For the text-containing cell, return its midpoint in (X, Y) coordinate format. 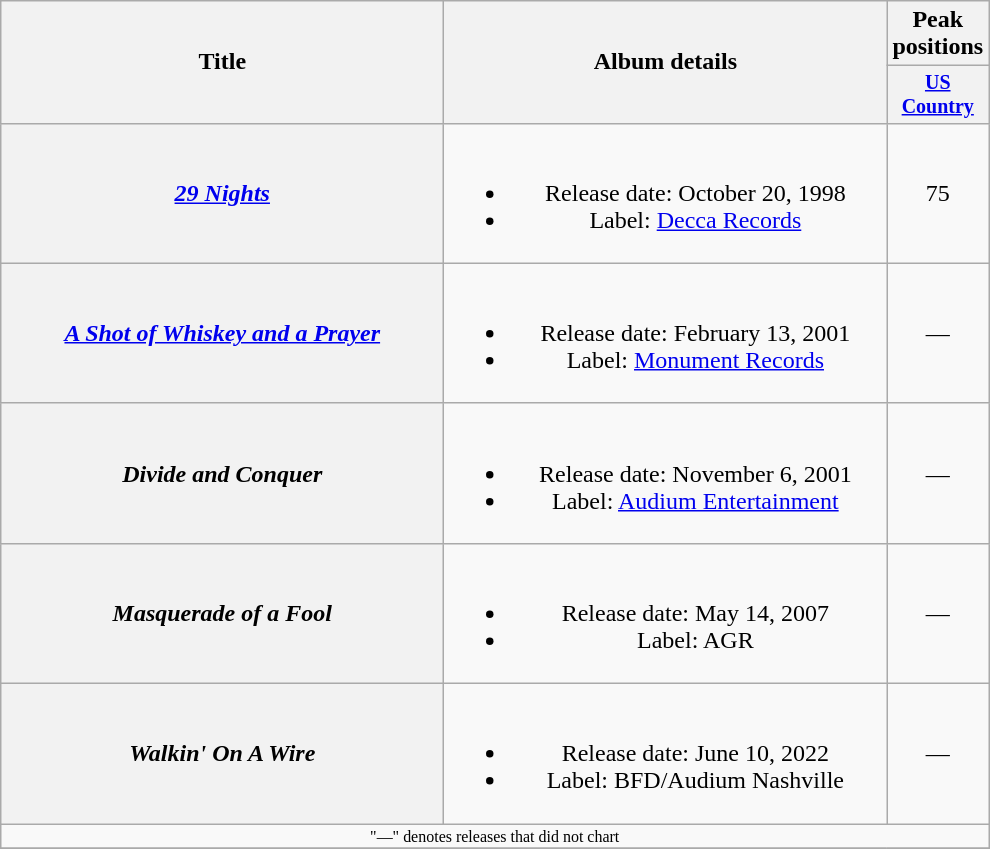
Divide and Conquer (222, 473)
Walkin' On A Wire (222, 754)
Masquerade of a Fool (222, 613)
Release date: June 10, 2022Label: BFD/Audium Nashville (666, 754)
29 Nights (222, 193)
Peak positions (938, 34)
Title (222, 62)
75 (938, 193)
Release date: May 14, 2007Label: AGR (666, 613)
Release date: February 13, 2001Label: Monument Records (666, 333)
"—" denotes releases that did not chart (495, 836)
Release date: October 20, 1998Label: Decca Records (666, 193)
A Shot of Whiskey and a Prayer (222, 333)
Album details (666, 62)
Release date: November 6, 2001Label: Audium Entertainment (666, 473)
US Country (938, 94)
